Determine the [X, Y] coordinate at the center of the cell enclosing the given text.  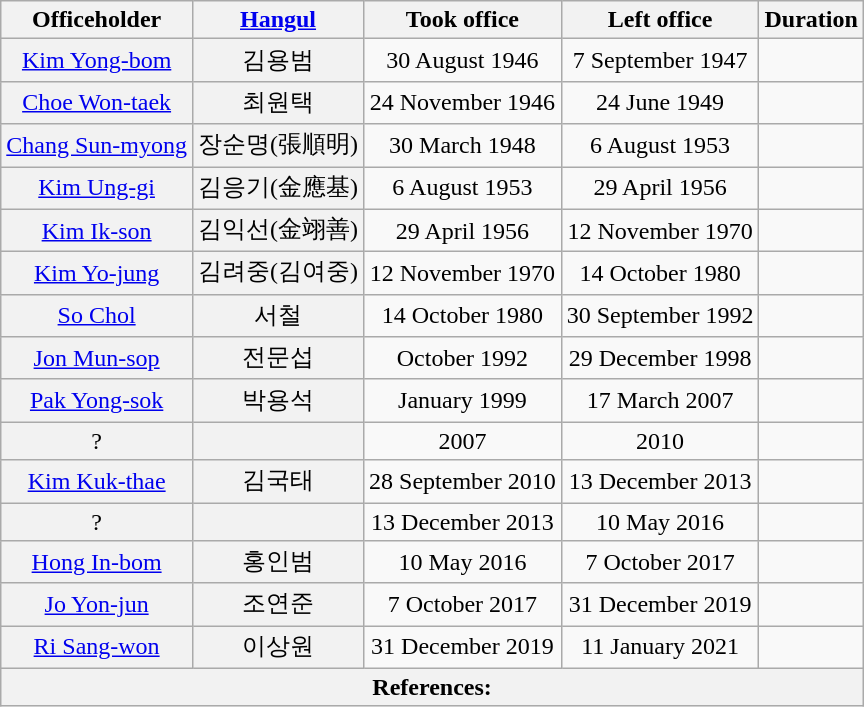
Choe Won-taek [97, 102]
30 September 1992 [660, 316]
Kim Yo-jung [97, 274]
전문섭 [278, 358]
김려중(김여중) [278, 274]
홍인범 [278, 562]
김응기(金應基) [278, 188]
김국태 [278, 482]
30 August 1946 [463, 60]
Kim Kuk-thae [97, 482]
11 January 2021 [660, 648]
김용범 [278, 60]
Hong In-bom [97, 562]
조연준 [278, 604]
Kim Ung-gi [97, 188]
24 November 1946 [463, 102]
Duration [811, 20]
Kim Ik-son [97, 230]
24 June 1949 [660, 102]
박용석 [278, 400]
Jon Mun-sop [97, 358]
Chang Sun-myong [97, 146]
김익선(金翊善) [278, 230]
Ri Sang-won [97, 648]
28 September 2010 [463, 482]
Left office [660, 20]
서철 [278, 316]
30 March 1948 [463, 146]
7 September 1947 [660, 60]
이상원 [278, 648]
Took office [463, 20]
October 1992 [463, 358]
17 March 2007 [660, 400]
최원택 [278, 102]
January 1999 [463, 400]
장순명(張順明) [278, 146]
References: [432, 687]
So Chol [97, 316]
Officeholder [97, 20]
Pak Yong-sok [97, 400]
2010 [660, 441]
2007 [463, 441]
Jo Yon-jun [97, 604]
Kim Yong-bom [97, 60]
29 December 1998 [660, 358]
Hangul [278, 20]
